Provide the (x, y) coordinate of the cell's center where the given text is located.  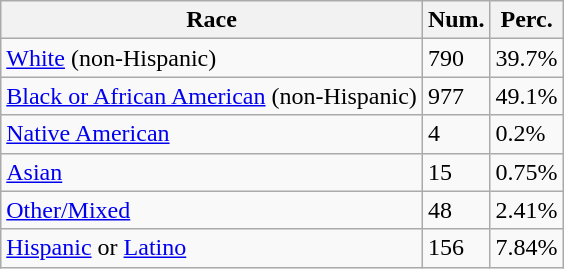
977 (456, 96)
Other/Mixed (212, 210)
48 (456, 210)
Num. (456, 20)
15 (456, 172)
Hispanic or Latino (212, 248)
Race (212, 20)
0.2% (526, 134)
Perc. (526, 20)
0.75% (526, 172)
Native American (212, 134)
39.7% (526, 58)
790 (456, 58)
Asian (212, 172)
49.1% (526, 96)
4 (456, 134)
2.41% (526, 210)
Black or African American (non-Hispanic) (212, 96)
White (non-Hispanic) (212, 58)
156 (456, 248)
7.84% (526, 248)
